Capture the cell that displays the provided text and extract its (X, Y) central coordinate. 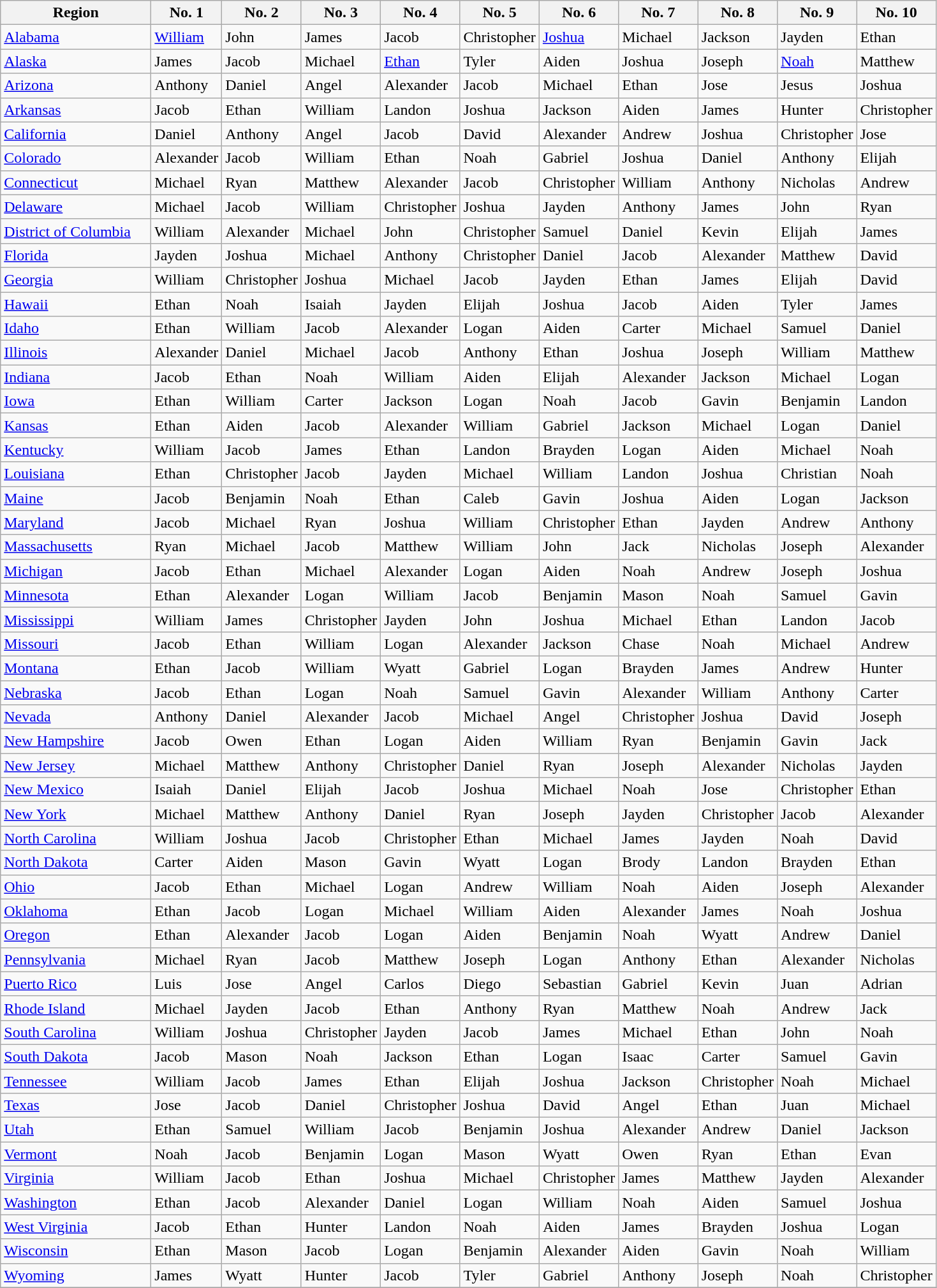
South Carolina (76, 1032)
Nevada (76, 717)
Connecticut (76, 182)
No. 7 (658, 13)
Louisiana (76, 474)
Rhode Island (76, 1008)
Maine (76, 498)
Utah (76, 1130)
No. 10 (896, 13)
Christian (817, 474)
Region (76, 13)
Carlos (420, 984)
No. 3 (341, 13)
No. 5 (499, 13)
Montana (76, 668)
New Jersey (76, 766)
North Dakota (76, 862)
New Hampshire (76, 741)
North Carolina (76, 838)
Evan (896, 1154)
Luis (186, 984)
Tennessee (76, 1081)
Chase (658, 644)
Texas (76, 1106)
Illinois (76, 353)
Kansas (76, 426)
No. 4 (420, 13)
Idaho (76, 329)
Puerto Rico (76, 984)
No. 8 (737, 13)
Oklahoma (76, 911)
New Mexico (76, 790)
Wyoming (76, 1275)
Diego (499, 984)
Jesus (817, 85)
Georgia (76, 279)
Brody (658, 862)
Arkansas (76, 110)
Nebraska (76, 692)
Vermont (76, 1154)
Florida (76, 255)
Maryland (76, 522)
New York (76, 814)
West Virginia (76, 1227)
Indiana (76, 377)
Iowa (76, 401)
Pennsylvania (76, 959)
Alabama (76, 37)
Isaac (658, 1056)
Massachusetts (76, 547)
No. 9 (817, 13)
District of Columbia (76, 231)
No. 1 (186, 13)
Caleb (499, 498)
Delaware (76, 207)
Ohio (76, 887)
Adrian (896, 984)
Oregon (76, 935)
Missouri (76, 644)
Washington (76, 1203)
Hawaii (76, 304)
No. 6 (579, 13)
Kentucky (76, 450)
Mississippi (76, 619)
California (76, 134)
No. 2 (262, 13)
Alaska (76, 61)
Michigan (76, 571)
Wisconsin (76, 1251)
Virginia (76, 1178)
Arizona (76, 85)
Minnesota (76, 595)
Colorado (76, 158)
Sebastian (579, 984)
South Dakota (76, 1056)
